Return the (x, y) coordinate for the center point of the cell that contains the specified text.  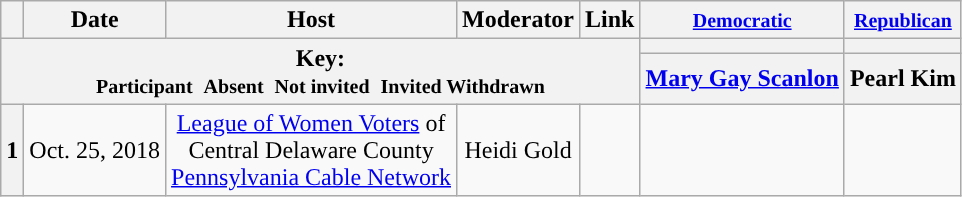
Date (95, 20)
Host (312, 20)
Pearl Kim (902, 78)
League of Women Voters ofCentral Delaware CountyPennsylvania Cable Network (312, 150)
Moderator (518, 20)
1 (12, 150)
Mary Gay Scanlon (742, 78)
Republican (902, 20)
Democratic (742, 20)
Link (610, 20)
Oct. 25, 2018 (95, 150)
Key: Participant Absent Not invited Invited Withdrawn (320, 72)
Heidi Gold (518, 150)
